Extract the (x, y) coordinate from the center of the cell holding the provided text.  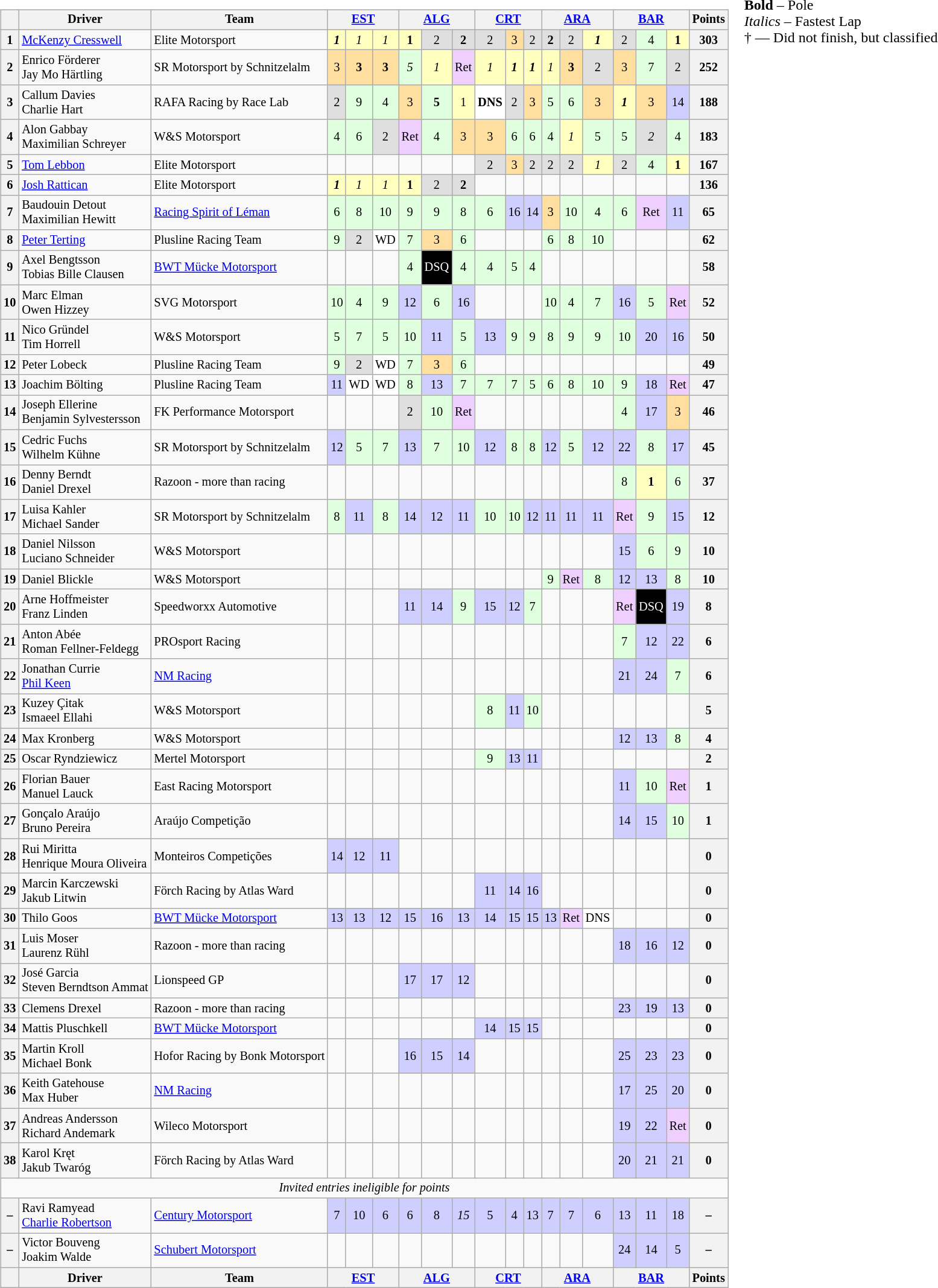
SVG Motorsport (240, 302)
Thilo Goos (84, 918)
Joachim Bölting (84, 385)
Enrico Förderer Jay Mo Härtling (84, 68)
62 (709, 240)
Monteiros Competições (240, 856)
Denny Berndt Daniel Drexel (84, 482)
Wileco Motorsport (240, 1126)
27 (10, 821)
Araújo Competição (240, 821)
32 (10, 981)
Tom Lebbon (84, 165)
José Garcia Steven Berndtson Ammat (84, 981)
East Racing Motorsport (240, 787)
Cedric Fuchs Wilhelm Kühne (84, 447)
Clemens Drexel (84, 1008)
Gonçalo Araújo Bruno Pereira (84, 821)
Luis Moser Laurenz Rühl (84, 946)
47 (709, 385)
35 (10, 1056)
31 (10, 946)
26 (10, 787)
Peter Terting (84, 240)
Schubert Motorsport (240, 1251)
167 (709, 165)
Kuzey Çitak Ismaeel Ellahi (84, 711)
50 (709, 337)
38 (10, 1161)
28 (10, 856)
PROsport Racing (240, 641)
Florian Bauer Manuel Lauck (84, 787)
Speedworxx Automotive (240, 607)
Anton Abée Roman Fellner-Feldegg (84, 641)
183 (709, 137)
Nico Gründel Tim Horrell (84, 337)
252 (709, 68)
Martin Kroll Michael Bonk (84, 1056)
65 (709, 212)
Lionspeed GP (240, 981)
36 (10, 1091)
29 (10, 891)
Racing Spirit of Léman (240, 212)
Callum Davies Charlie Hart (84, 103)
Daniel Blickle (84, 579)
Mertel Motorsport (240, 759)
Max Kronberg (84, 738)
Joseph Ellerine Benjamin Sylvestersson (84, 413)
Marcin Karczewski Jakub Litwin (84, 891)
33 (10, 1008)
Andreas Andersson Richard Andemark (84, 1126)
Axel Bengtsson Tobias Bille Clausen (84, 268)
Mattis Pluschkell (84, 1029)
FK Performance Motorsport (240, 413)
Luisa Kahler Michael Sander (84, 517)
RAFA Racing by Race Lab (240, 103)
Rui Miritta Henrique Moura Oliveira (84, 856)
136 (709, 185)
Jonathan Currie Phil Keen (84, 676)
49 (709, 365)
Victor Bouveng Joakim Walde (84, 1251)
Arne Hoffmeister Franz Linden (84, 607)
Daniel Nilsson Luciano Schneider (84, 551)
52 (709, 302)
Oscar Ryndziewicz (84, 759)
Century Motorsport (240, 1216)
30 (10, 918)
Marc Elman Owen Hizzey (84, 302)
Hofor Racing by Bonk Motorsport (240, 1056)
46 (709, 413)
McKenzy Cresswell (84, 40)
Alon Gabbay Maximilian Schreyer (84, 137)
188 (709, 103)
303 (709, 40)
Keith Gatehouse Max Huber (84, 1091)
45 (709, 447)
Josh Rattican (84, 185)
Ravi Ramyead Charlie Robertson (84, 1216)
Baudouin Detout Maximilian Hewitt (84, 212)
Peter Lobeck (84, 365)
Karol Kręt Jakub Twaróg (84, 1161)
34 (10, 1029)
Invited entries ineligible for points (364, 1188)
58 (709, 268)
